Return the (X, Y) coordinate for the center point of the cell that contains the specified text.  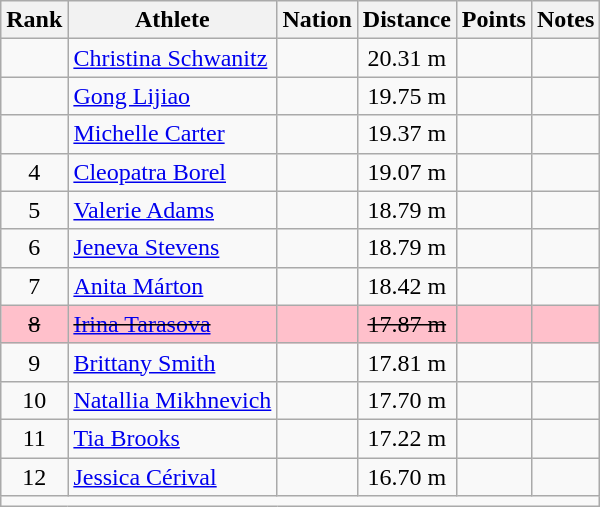
Jeneva Stevens (172, 248)
Gong Lijiao (172, 96)
Christina Schwanitz (172, 58)
Brittany Smith (172, 362)
19.75 m (406, 96)
6 (34, 248)
17.87 m (406, 324)
19.37 m (406, 134)
18.42 m (406, 286)
Jessica Cérival (172, 477)
5 (34, 210)
Irina Tarasova (172, 324)
7 (34, 286)
12 (34, 477)
17.22 m (406, 438)
16.70 m (406, 477)
Nation (317, 20)
Tia Brooks (172, 438)
17.81 m (406, 362)
Athlete (172, 20)
20.31 m (406, 58)
Points (494, 20)
Cleopatra Borel (172, 172)
Michelle Carter (172, 134)
Notes (565, 20)
19.07 m (406, 172)
Distance (406, 20)
11 (34, 438)
9 (34, 362)
Natallia Mikhnevich (172, 400)
8 (34, 324)
4 (34, 172)
Valerie Adams (172, 210)
Rank (34, 20)
17.70 m (406, 400)
10 (34, 400)
Anita Márton (172, 286)
